Capture the cell that displays the provided text and extract its [x, y] central coordinate. 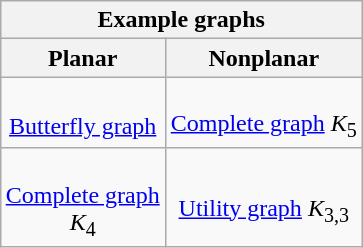
Complete graph K4 [82, 197]
Nonplanar [264, 58]
Complete graph K5 [264, 112]
Planar [82, 58]
Example graphs [181, 20]
Utility graph K3,3 [264, 197]
Butterfly graph [82, 112]
